Provide the (X, Y) coordinate of the cell's center where the given text is located.  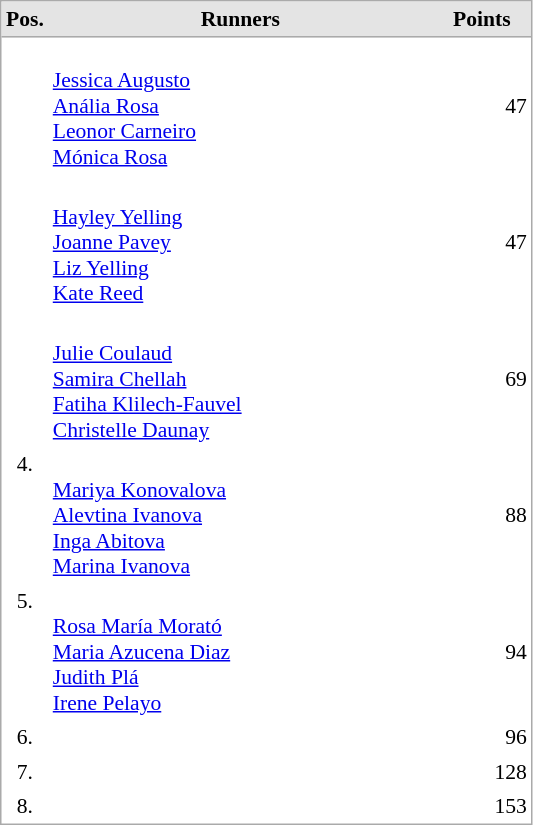
Mariya Konovalova Alevtina Ivanova Inga Abitova Marina Ivanova (240, 515)
94 (482, 652)
6. (26, 737)
96 (482, 737)
4. (26, 515)
Rosa María Morató Maria Azucena Diaz Judith Plá Irene Pelayo (240, 652)
69 (482, 378)
Jessica Augusto Anália Rosa Leonor Carneiro Mónica Rosa (240, 106)
Julie Coulaud Samira Chellah Fatiha Klilech-Fauvel Christelle Daunay (240, 378)
88 (482, 515)
7. (26, 771)
128 (482, 771)
153 (482, 806)
Points (482, 20)
Runners (240, 20)
8. (26, 806)
5. (26, 652)
Hayley Yelling Joanne Pavey Liz Yelling Kate Reed (240, 242)
Pos. (26, 20)
